From the cell containing the given text, extract its center point as (X, Y) coordinate. 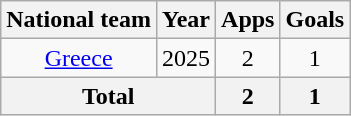
2025 (186, 58)
Apps (248, 20)
Year (186, 20)
National team (79, 20)
Greece (79, 58)
Total (108, 96)
Goals (315, 20)
